Determine the [x, y] coordinate at the center of the cell enclosing the given text.  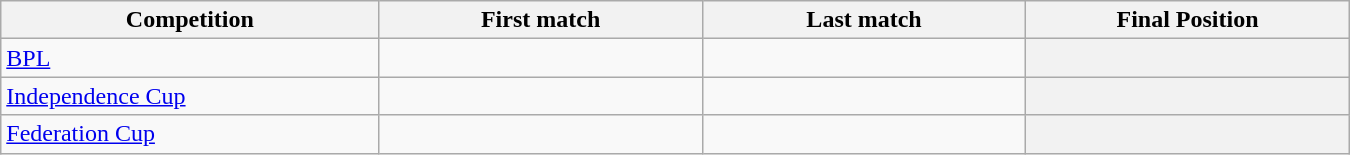
Last match [864, 20]
Final Position [1188, 20]
Competition [190, 20]
First match [540, 20]
Independence Cup [190, 96]
Federation Cup [190, 134]
BPL [190, 58]
